Find where the given text appears and provide that cell's center as [X, Y] coordinate. 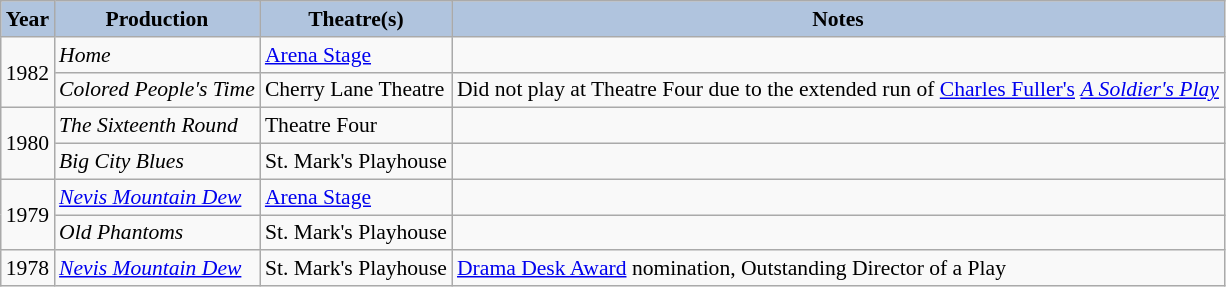
Big City Blues [157, 162]
Drama Desk Award nomination, Outstanding Director of a Play [838, 269]
Home [157, 55]
1980 [28, 144]
1978 [28, 269]
Production [157, 19]
Theatre(s) [356, 19]
Old Phantoms [157, 233]
Year [28, 19]
Colored People's Time [157, 90]
1979 [28, 214]
Cherry Lane Theatre [356, 90]
Did not play at Theatre Four due to the extended run of Charles Fuller's A Soldier's Play [838, 90]
Theatre Four [356, 126]
1982 [28, 72]
Notes [838, 19]
The Sixteenth Round [157, 126]
